Output the [X, Y] coordinate of the center of the cell containing the given text.  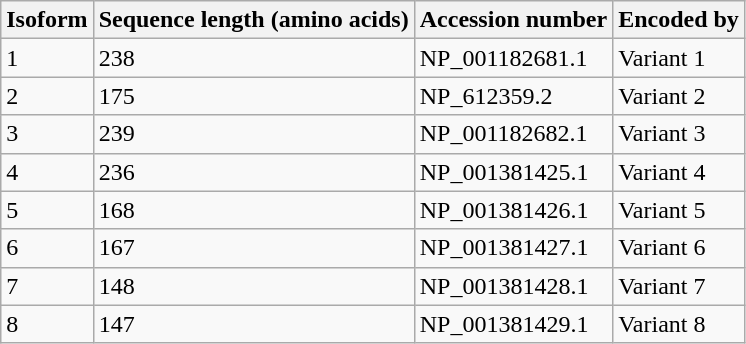
Sequence length (amino acids) [254, 20]
Accession number [513, 20]
1 [47, 58]
NP_001381427.1 [513, 248]
147 [254, 324]
7 [47, 286]
NP_612359.2 [513, 96]
Variant 2 [679, 96]
Variant 3 [679, 134]
239 [254, 134]
Variant 8 [679, 324]
Variant 4 [679, 172]
175 [254, 96]
NP_001381429.1 [513, 324]
236 [254, 172]
NP_001182681.1 [513, 58]
Variant 7 [679, 286]
168 [254, 210]
238 [254, 58]
3 [47, 134]
Variant 1 [679, 58]
5 [47, 210]
Isoform [47, 20]
NP_001381426.1 [513, 210]
167 [254, 248]
8 [47, 324]
Encoded by [679, 20]
NP_001381428.1 [513, 286]
Variant 5 [679, 210]
NP_001182682.1 [513, 134]
4 [47, 172]
6 [47, 248]
NP_001381425.1 [513, 172]
2 [47, 96]
Variant 6 [679, 248]
148 [254, 286]
